Pinpoint the cell where the given text exists, returning its [x, y] midpoint coordinate. 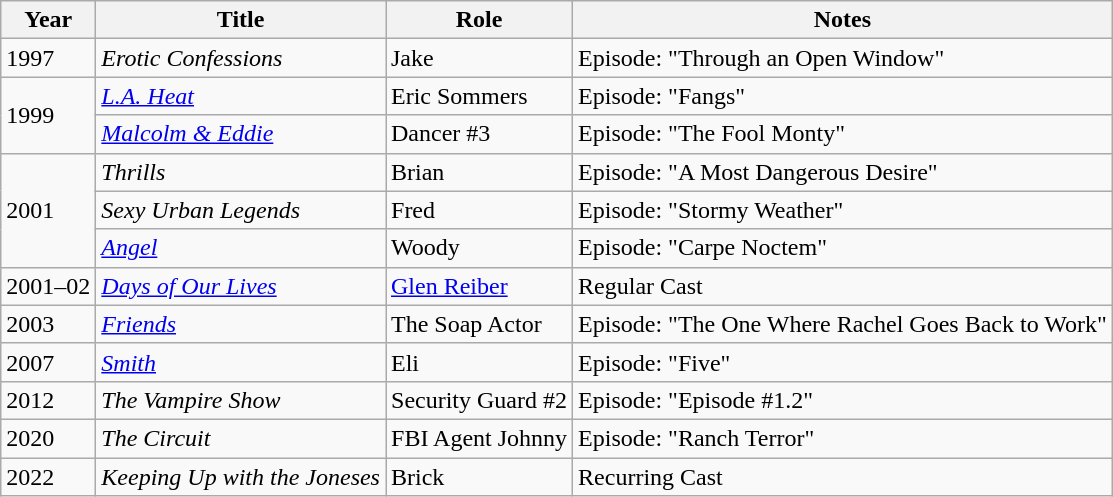
2022 [48, 477]
Episode: "Episode #1.2" [843, 400]
Malcolm & Eddie [241, 134]
Erotic Confessions [241, 58]
Sexy Urban Legends [241, 210]
Episode: "Stormy Weather" [843, 210]
Security Guard #2 [480, 400]
Smith [241, 362]
Notes [843, 20]
Keeping Up with the Joneses [241, 477]
Episode: "A Most Dangerous Desire" [843, 172]
Episode: "Fangs" [843, 96]
Dancer #3 [480, 134]
The Circuit [241, 438]
Brick [480, 477]
The Vampire Show [241, 400]
Eric Sommers [480, 96]
Angel [241, 248]
Episode: "Ranch Terror" [843, 438]
Brian [480, 172]
2001 [48, 210]
2001–02 [48, 286]
Regular Cast [843, 286]
Title [241, 20]
L.A. Heat [241, 96]
Recurring Cast [843, 477]
Episode: "The Fool Monty" [843, 134]
2020 [48, 438]
Eli [480, 362]
Year [48, 20]
Friends [241, 324]
2003 [48, 324]
Episode: "Carpe Noctem" [843, 248]
Jake [480, 58]
1999 [48, 115]
Episode: "Through an Open Window" [843, 58]
Role [480, 20]
Fred [480, 210]
Episode: "Five" [843, 362]
2012 [48, 400]
2007 [48, 362]
Thrills [241, 172]
Woody [480, 248]
FBI Agent Johnny [480, 438]
The Soap Actor [480, 324]
1997 [48, 58]
Glen Reiber [480, 286]
Days of Our Lives [241, 286]
Episode: "The One Where Rachel Goes Back to Work" [843, 324]
